Scan for the cell matching the given text and deliver its [x, y] coordinate at center. 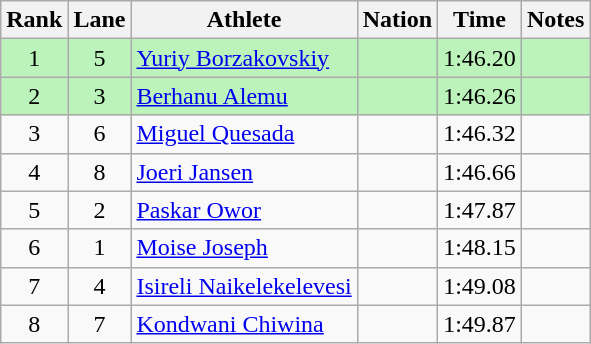
Lane [100, 20]
1:49.87 [480, 324]
1:48.15 [480, 248]
Joeri Jansen [244, 172]
Nation [397, 20]
1:47.87 [480, 210]
1:49.08 [480, 286]
Moise Joseph [244, 248]
Rank [34, 20]
Kondwani Chiwina [244, 324]
1:46.26 [480, 96]
1:46.32 [480, 134]
Notes [555, 20]
Yuriy Borzakovskiy [244, 58]
Miguel Quesada [244, 134]
Berhanu Alemu [244, 96]
Time [480, 20]
1:46.66 [480, 172]
Paskar Owor [244, 210]
Isireli Naikelekelevesi [244, 286]
Athlete [244, 20]
1:46.20 [480, 58]
